Capture the cell that displays the provided text and extract its [X, Y] central coordinate. 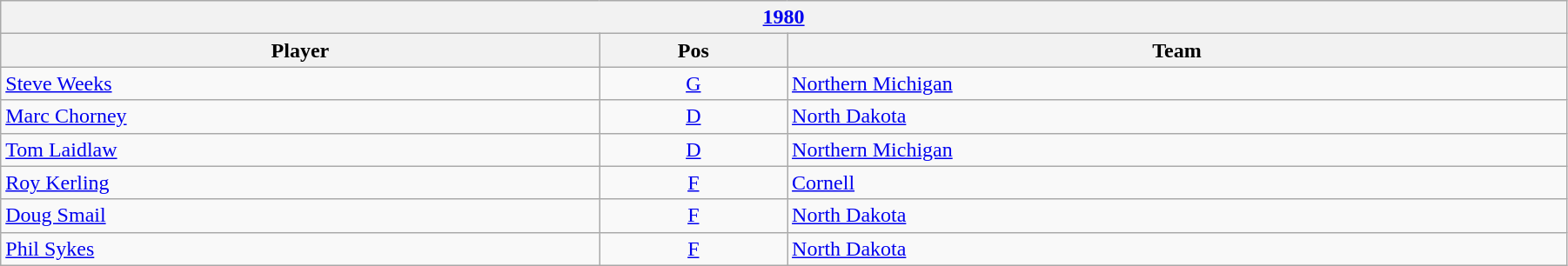
Player [300, 50]
Doug Smail [300, 216]
Team [1177, 50]
Pos [693, 50]
Tom Laidlaw [300, 150]
Marc Chorney [300, 116]
Phil Sykes [300, 249]
G [693, 83]
Roy Kerling [300, 183]
Cornell [1177, 183]
1980 [784, 17]
Steve Weeks [300, 83]
